From the cell containing the given text, extract its center point as (X, Y) coordinate. 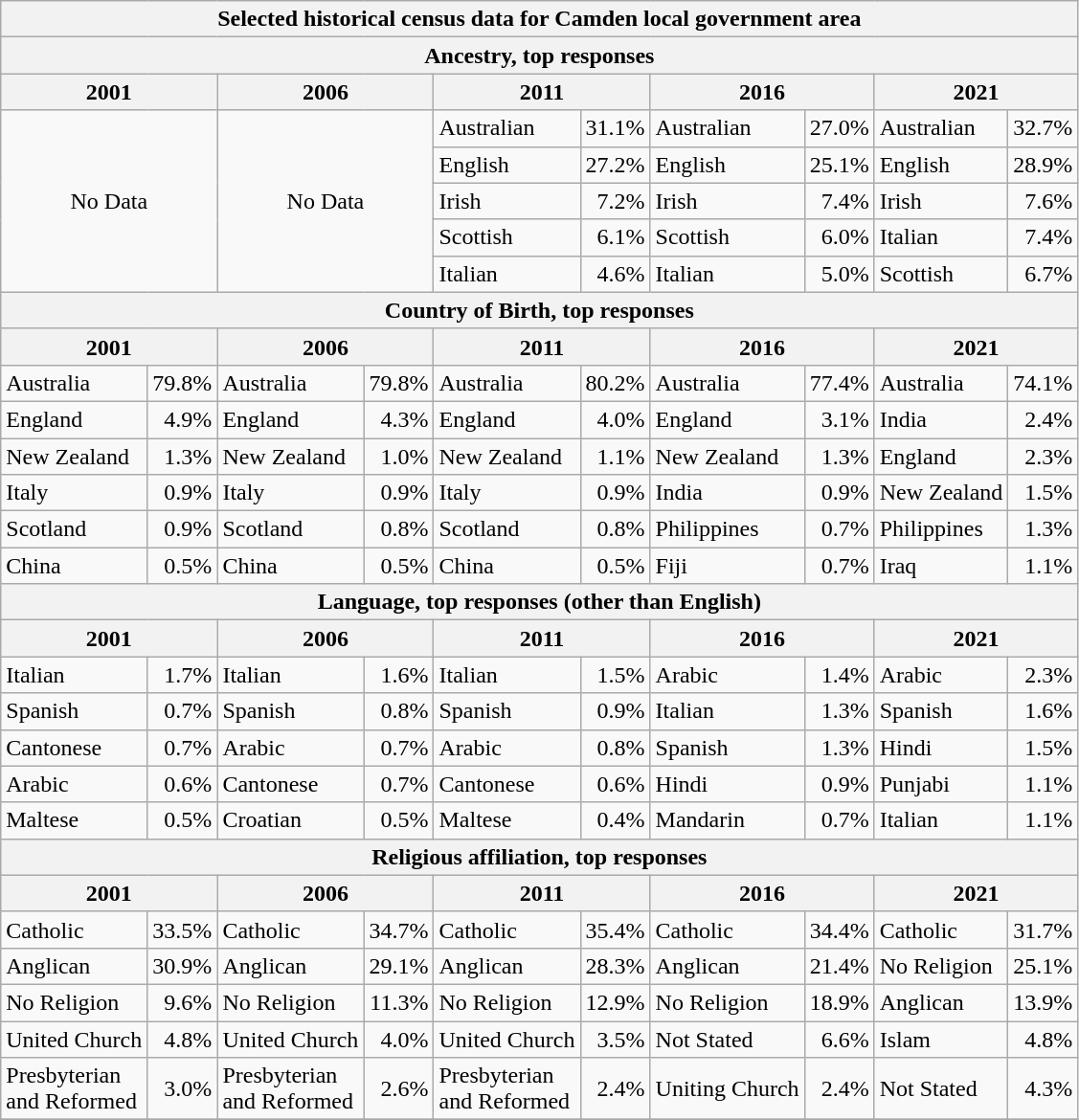
27.0% (839, 128)
28.3% (615, 966)
Country of Birth, top responses (540, 310)
27.2% (615, 165)
74.1% (1044, 383)
0.4% (615, 820)
6.1% (615, 237)
13.9% (1044, 1002)
33.5% (182, 930)
9.6% (182, 1002)
6.0% (839, 237)
Language, top responses (other than English) (540, 602)
Mandarin (728, 820)
32.7% (1044, 128)
7.2% (615, 201)
Selected historical census data for Camden local government area (540, 19)
30.9% (182, 966)
3.1% (839, 419)
Fiji (728, 566)
2.6% (398, 1089)
28.9% (1044, 165)
1.7% (182, 675)
34.4% (839, 930)
29.1% (398, 966)
Ancestry, top responses (540, 56)
Islam (941, 1039)
18.9% (839, 1002)
4.6% (615, 274)
6.7% (1044, 274)
Iraq (941, 566)
5.0% (839, 274)
1.0% (398, 457)
35.4% (615, 930)
34.7% (398, 930)
1.4% (839, 675)
Uniting Church (728, 1089)
6.6% (839, 1039)
3.5% (615, 1039)
80.2% (615, 383)
77.4% (839, 383)
3.0% (182, 1089)
4.9% (182, 419)
31.1% (615, 128)
Punjabi (941, 784)
7.6% (1044, 201)
31.7% (1044, 930)
Croatian (291, 820)
21.4% (839, 966)
11.3% (398, 1002)
12.9% (615, 1002)
Religious affiliation, top responses (540, 857)
